Provide the [x, y] coordinate of the cell's center where the given text is located.  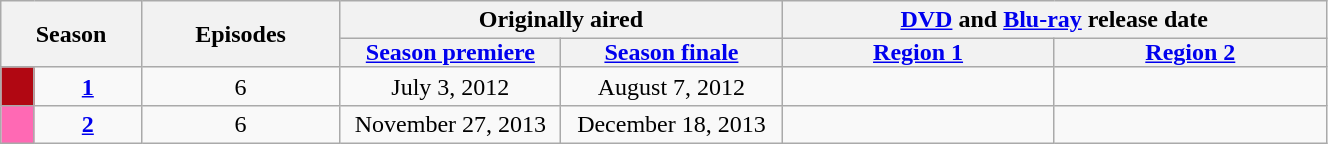
Originally aired [561, 20]
1 [88, 86]
Season [72, 34]
Season premiere [450, 53]
November 27, 2013 [450, 124]
August 7, 2012 [672, 86]
Region 2 [1190, 53]
Season finale [672, 53]
July 3, 2012 [450, 86]
DVD and Blu-ray release date [1054, 20]
2 [88, 124]
December 18, 2013 [672, 124]
Episodes [240, 34]
Region 1 [918, 53]
